Return the [x, y] coordinate for the center point of the cell that contains the specified text.  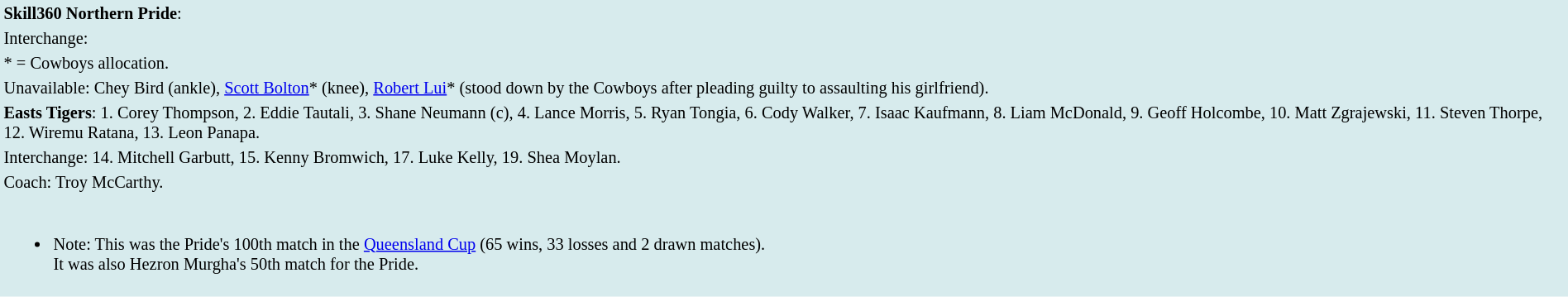
Skill360 Northern Pride: [784, 13]
Coach: Troy McCarthy. [784, 182]
* = Cowboys allocation. [784, 63]
Interchange: [784, 38]
Unavailable: Chey Bird (ankle), Scott Bolton* (knee), Robert Lui* (stood down by the Cowboys after pleading guilty to assaulting his girlfriend). [784, 88]
Interchange: 14. Mitchell Garbutt, 15. Kenny Bromwich, 17. Luke Kelly, 19. Shea Moylan. [784, 157]
